Pinpoint the cell where the given text exists, returning its (X, Y) midpoint coordinate. 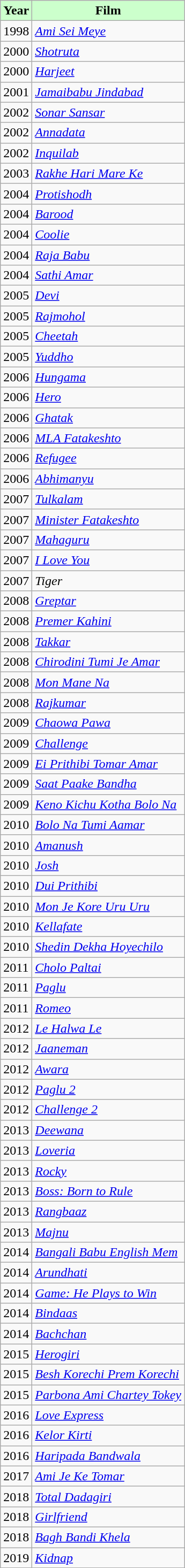
Sathi Amar (108, 275)
2003 (16, 173)
Hungama (108, 377)
Jaaneman (108, 1049)
Tulkalam (108, 499)
Protishodh (108, 194)
Takkar (108, 642)
1998 (16, 31)
Romeo (108, 1008)
Girlfriend (108, 1517)
Challenge 2 (108, 1110)
Bindaas (108, 1313)
Ami Je Ke Tomar (108, 1476)
Arundhati (108, 1273)
Annadata (108, 133)
Tiger (108, 580)
Jamaibabu Jindabad (108, 92)
Coolie (108, 234)
Paglu (108, 988)
Sonar Sansar (108, 112)
Paglu 2 (108, 1089)
Kidnap (108, 1558)
Deewana (108, 1130)
Josh (108, 865)
Barood (108, 214)
Mon Je Kore Uru Uru (108, 906)
I Love You (108, 560)
Chirodini Tumi Je Amar (108, 662)
Rajmohol (108, 316)
Kelor Kirti (108, 1435)
Year (16, 11)
Besh Korechi Prem Korechi (108, 1374)
Devi (108, 296)
Shotruta (108, 51)
Minister Fatakeshto (108, 519)
Abhimanyu (108, 479)
MLA Fatakeshto (108, 438)
Bolo Na Tumi Aamar (108, 825)
Saat Paake Bandha (108, 784)
Bangali Babu English Mem (108, 1252)
Inquilab (108, 153)
Bachchan (108, 1334)
Film (108, 11)
2017 (16, 1476)
Mon Mane Na (108, 682)
Rakhe Hari Mare Ke (108, 173)
Hero (108, 397)
Game: He Plays to Win (108, 1293)
Boss: Born to Rule (108, 1191)
Chaowa Pawa (108, 723)
Herogiri (108, 1354)
Kellafate (108, 927)
Awara (108, 1069)
Cheetah (108, 336)
Cholo Paltai (108, 967)
2001 (16, 92)
Mahaguru (108, 540)
Ghatak (108, 418)
Challenge (108, 743)
Haripada Bandwala (108, 1456)
Parbona Ami Chartey Tokey (108, 1395)
Ami Sei Meye (108, 31)
Rangbaaz (108, 1211)
Loveria (108, 1150)
Majnu (108, 1232)
Keno Kichu Kotha Bolo Na (108, 804)
Greptar (108, 601)
Amanush (108, 845)
Rocky (108, 1171)
Refugee (108, 458)
2019 (16, 1558)
Bagh Bandi Khela (108, 1537)
Premer Kahini (108, 621)
Ei Prithibi Tomar Amar (108, 764)
Love Express (108, 1415)
Rajkumar (108, 703)
Raja Babu (108, 255)
Total Dadagiri (108, 1496)
Harjeet (108, 72)
Dui Prithibi (108, 886)
Yuddho (108, 357)
Shedin Dekha Hoyechilo (108, 947)
Le Halwa Le (108, 1028)
